Output the (X, Y) coordinate of the center of the cell containing the given text.  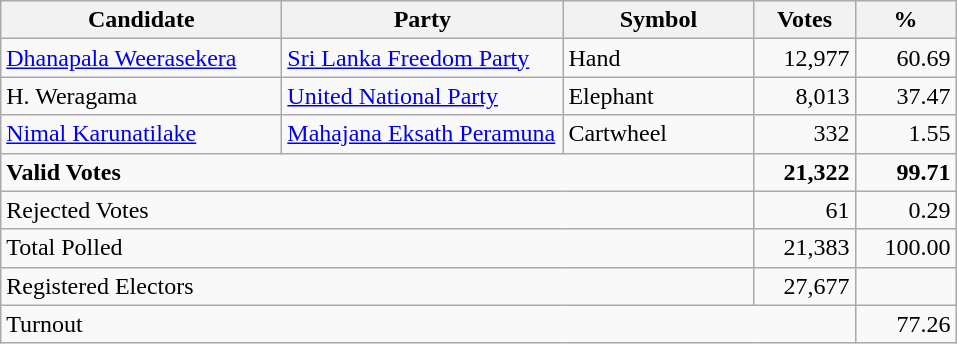
332 (804, 134)
21,322 (804, 172)
0.29 (906, 210)
Elephant (658, 96)
Turnout (428, 324)
Hand (658, 58)
Nimal Karunatilake (142, 134)
1.55 (906, 134)
% (906, 20)
99.71 (906, 172)
Mahajana Eksath Peramuna (422, 134)
100.00 (906, 248)
12,977 (804, 58)
Sri Lanka Freedom Party (422, 58)
37.47 (906, 96)
United National Party (422, 96)
Rejected Votes (378, 210)
Votes (804, 20)
Candidate (142, 20)
Valid Votes (378, 172)
Symbol (658, 20)
77.26 (906, 324)
Cartwheel (658, 134)
61 (804, 210)
27,677 (804, 286)
Party (422, 20)
Total Polled (378, 248)
8,013 (804, 96)
Registered Electors (378, 286)
H. Weragama (142, 96)
60.69 (906, 58)
Dhanapala Weerasekera (142, 58)
21,383 (804, 248)
